For the text-containing cell, return its midpoint in (x, y) coordinate format. 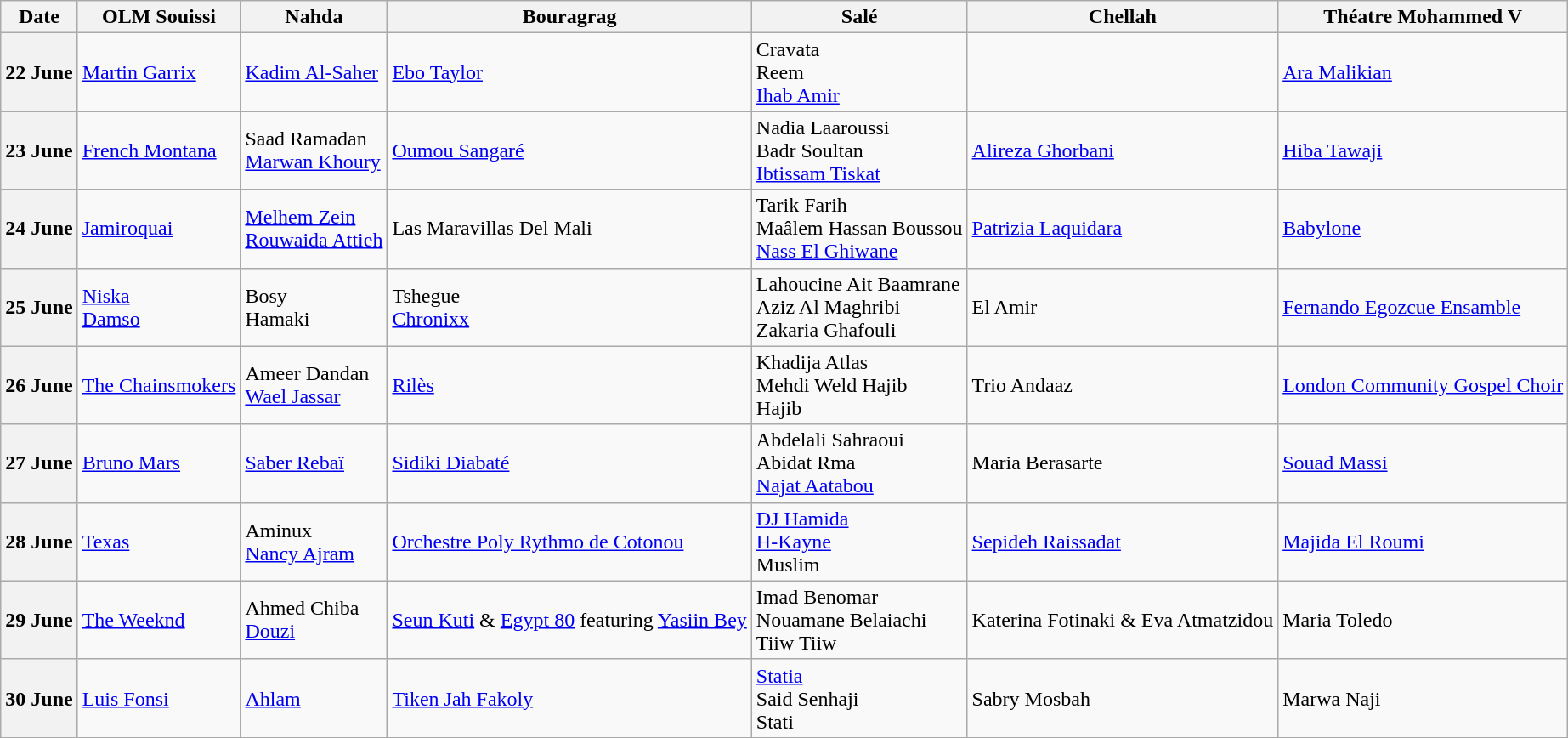
The Weeknd (159, 620)
Bouragrag (569, 17)
CravataReemIhab Amir (859, 72)
Bruno Mars (159, 463)
Salé (859, 17)
27 June (39, 463)
Melhem ZeinRouwaida Attieh (314, 229)
Martin Garrix (159, 72)
Nahda (314, 17)
Saber Rebaï (314, 463)
Sepideh Raissadat (1123, 542)
Fernando Egozcue Ensamble (1423, 307)
Las Maravillas Del Mali (569, 229)
Tarik FarihMaâlem Hassan BoussouNass El Ghiwane (859, 229)
Orchestre Poly Rythmo de Cotonou (569, 542)
Ameer DandanWael Jassar (314, 385)
AminuxNancy Ajram (314, 542)
Majida El Roumi (1423, 542)
NiskaDamso (159, 307)
Ebo Taylor (569, 72)
Maria Berasarte (1123, 463)
Date (39, 17)
Lahoucine Ait BaamraneAziz Al MaghribiZakaria Ghafouli (859, 307)
El Amir (1123, 307)
Hiba Tawaji (1423, 150)
Sidiki Diabaté (569, 463)
Oumou Sangaré (569, 150)
Souad Massi (1423, 463)
StatiaSaid SenhajiStati (859, 698)
OLM Souissi (159, 17)
Katerina Fotinaki & Eva Atmatzidou (1123, 620)
Maria Toledo (1423, 620)
Patrizia Laquidara (1123, 229)
Luis Fonsi (159, 698)
24 June (39, 229)
Sabry Mosbah (1123, 698)
TshegueChronixx (569, 307)
BosyHamaki (314, 307)
23 June (39, 150)
25 June (39, 307)
30 June (39, 698)
Ahlam (314, 698)
Ahmed ChibaDouzi (314, 620)
Théatre Mohammed V (1423, 17)
Rilès (569, 385)
Ara Malikian (1423, 72)
Trio Andaaz (1123, 385)
26 June (39, 385)
London Community Gospel Choir (1423, 385)
Imad BenomarNouamane BelaiachiTiiw Tiiw (859, 620)
Saad RamadanMarwan Khoury (314, 150)
Chellah (1123, 17)
28 June (39, 542)
Babylone (1423, 229)
Marwa Naji (1423, 698)
Kadim Al-Saher (314, 72)
22 June (39, 72)
Texas (159, 542)
French Montana (159, 150)
Khadija AtlasMehdi Weld HajibHajib (859, 385)
29 June (39, 620)
Alireza Ghorbani (1123, 150)
Tiken Jah Fakoly (569, 698)
Seun Kuti & Egypt 80 featuring Yasiin Bey (569, 620)
The Chainsmokers (159, 385)
Nadia Laaroussi Badr SoultanIbtissam Tiskat (859, 150)
Jamiroquai (159, 229)
Abdelali SahraouiAbidat RmaNajat Aatabou (859, 463)
DJ HamidaH-KayneMuslim (859, 542)
